Return the [X, Y] coordinate for the center point of the cell that contains the specified text.  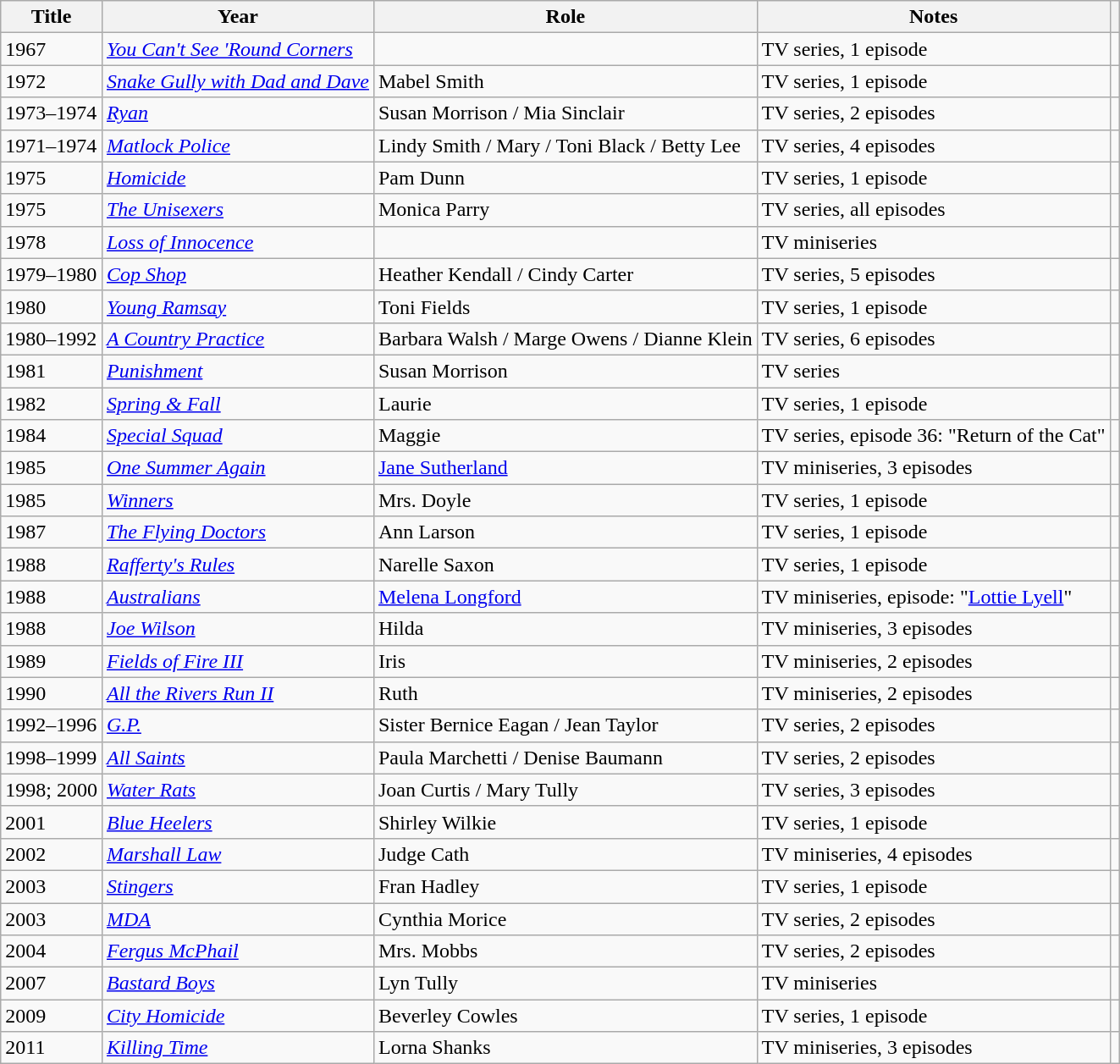
Notes [933, 17]
Australians [237, 597]
Heather Kendall / Cindy Carter [566, 274]
1984 [52, 436]
Homicide [237, 178]
TV series, episode 36: "Return of the Cat" [933, 436]
Barbara Walsh / Marge Owens / Dianne Klein [566, 339]
All Saints [237, 758]
Fergus McPhail [237, 951]
One Summer Again [237, 468]
TV miniseries, 4 episodes [933, 854]
TV series, 3 episodes [933, 790]
Beverley Cowles [566, 1016]
Snake Gully with Dad and Dave [237, 81]
Bastard Boys [237, 984]
1982 [52, 404]
1987 [52, 532]
Fields of Fire III [237, 661]
1967 [52, 49]
Iris [566, 661]
2009 [52, 1016]
Joe Wilson [237, 629]
Susan Morrison [566, 371]
A Country Practice [237, 339]
Fran Hadley [566, 886]
All the Rivers Run II [237, 693]
TV series, 4 episodes [933, 146]
Winners [237, 500]
Laurie [566, 404]
Ann Larson [566, 532]
1972 [52, 81]
Narelle Saxon [566, 565]
Pam Dunn [566, 178]
1979–1980 [52, 274]
Lorna Shanks [566, 1048]
2004 [52, 951]
2001 [52, 822]
TV series [933, 371]
1990 [52, 693]
Hilda [566, 629]
Year [237, 17]
Toni Fields [566, 306]
Susan Morrison / Mia Sinclair [566, 113]
Water Rats [237, 790]
Title [52, 17]
TV series, all episodes [933, 210]
Mrs. Doyle [566, 500]
Lyn Tully [566, 984]
Blue Heelers [237, 822]
1998–1999 [52, 758]
Judge Cath [566, 854]
You Can't See 'Round Corners [237, 49]
Young Ramsay [237, 306]
1981 [52, 371]
Ryan [237, 113]
1980–1992 [52, 339]
The Unisexers [237, 210]
Cynthia Morice [566, 918]
The Flying Doctors [237, 532]
Spring & Fall [237, 404]
Role [566, 17]
G.P. [237, 725]
Matlock Police [237, 146]
Loss of Innocence [237, 242]
City Homicide [237, 1016]
Rafferty's Rules [237, 565]
TV series, 6 episodes [933, 339]
Melena Longford [566, 597]
Sister Bernice Eagan / Jean Taylor [566, 725]
Killing Time [237, 1048]
Mabel Smith [566, 81]
Special Squad [237, 436]
1973–1974 [52, 113]
Cop Shop [237, 274]
Ruth [566, 693]
Stingers [237, 886]
Punishment [237, 371]
Maggie [566, 436]
2002 [52, 854]
TV miniseries, episode: "Lottie Lyell" [933, 597]
2007 [52, 984]
MDA [237, 918]
1989 [52, 661]
2011 [52, 1048]
1978 [52, 242]
1971–1974 [52, 146]
Lindy Smith / Mary / Toni Black / Betty Lee [566, 146]
TV series, 5 episodes [933, 274]
Monica Parry [566, 210]
Jane Sutherland [566, 468]
Marshall Law [237, 854]
1980 [52, 306]
Shirley Wilkie [566, 822]
Paula Marchetti / Denise Baumann [566, 758]
Mrs. Mobbs [566, 951]
1998; 2000 [52, 790]
Joan Curtis / Mary Tully [566, 790]
1992–1996 [52, 725]
